From the cell containing the given text, extract its center point as [x, y] coordinate. 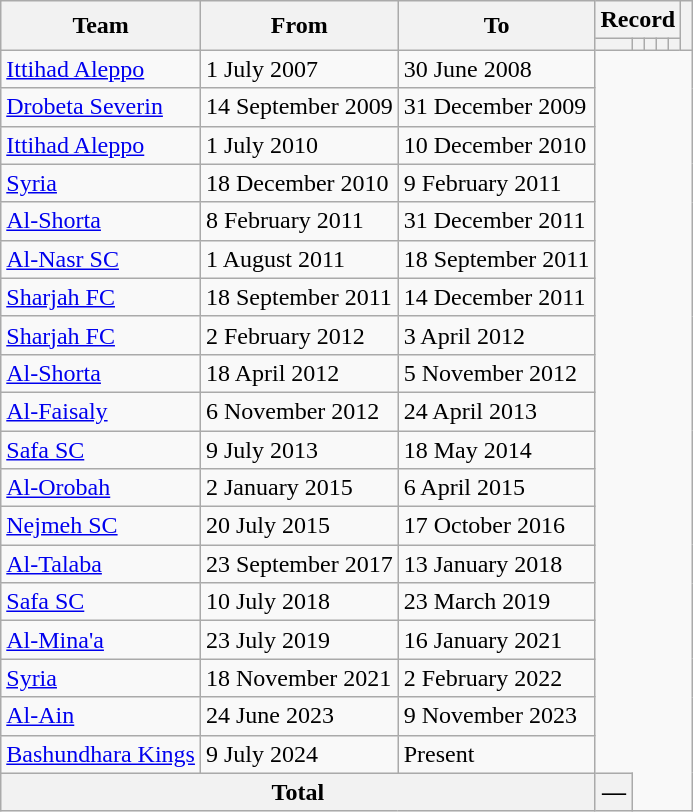
18 November 2021 [299, 678]
Drobeta Severin [101, 107]
Present [496, 754]
Record [638, 20]
2 February 2022 [496, 678]
9 July 2024 [299, 754]
31 December 2011 [496, 221]
17 October 2016 [496, 526]
— [614, 792]
16 January 2021 [496, 640]
9 November 2023 [496, 716]
6 April 2015 [496, 488]
Bashundhara Kings [101, 754]
Al-Nasr SC [101, 259]
5 November 2012 [496, 373]
14 September 2009 [299, 107]
Al-Mina'a [101, 640]
Al-Orobah [101, 488]
1 July 2007 [299, 69]
Al-Faisaly [101, 411]
Nejmeh SC [101, 526]
1 August 2011 [299, 259]
1 July 2010 [299, 145]
From [299, 26]
9 July 2013 [299, 449]
13 January 2018 [496, 564]
8 February 2011 [299, 221]
To [496, 26]
Al-Talaba [101, 564]
3 April 2012 [496, 335]
23 July 2019 [299, 640]
18 April 2012 [299, 373]
24 June 2023 [299, 716]
10 December 2010 [496, 145]
9 February 2011 [496, 183]
20 July 2015 [299, 526]
10 July 2018 [299, 602]
31 December 2009 [496, 107]
2 February 2012 [299, 335]
Team [101, 26]
23 September 2017 [299, 564]
2 January 2015 [299, 488]
18 May 2014 [496, 449]
23 March 2019 [496, 602]
6 November 2012 [299, 411]
Al-Ain [101, 716]
30 June 2008 [496, 69]
18 December 2010 [299, 183]
24 April 2013 [496, 411]
Total [298, 792]
14 December 2011 [496, 297]
